Provide the (x, y) coordinate of the cell's center where the given text is located.  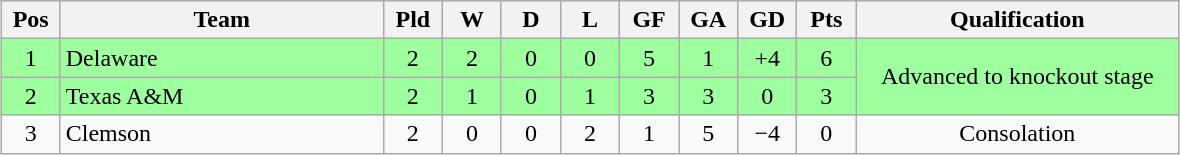
Texas A&M (222, 96)
6 (826, 58)
D (530, 20)
Delaware (222, 58)
Qualification (1018, 20)
GA (708, 20)
Pos (30, 20)
W (472, 20)
Clemson (222, 134)
L (590, 20)
Consolation (1018, 134)
−4 (768, 134)
+4 (768, 58)
Pld (412, 20)
Team (222, 20)
GD (768, 20)
Pts (826, 20)
Advanced to knockout stage (1018, 77)
GF (650, 20)
